Capture the cell that displays the provided text and extract its (x, y) central coordinate. 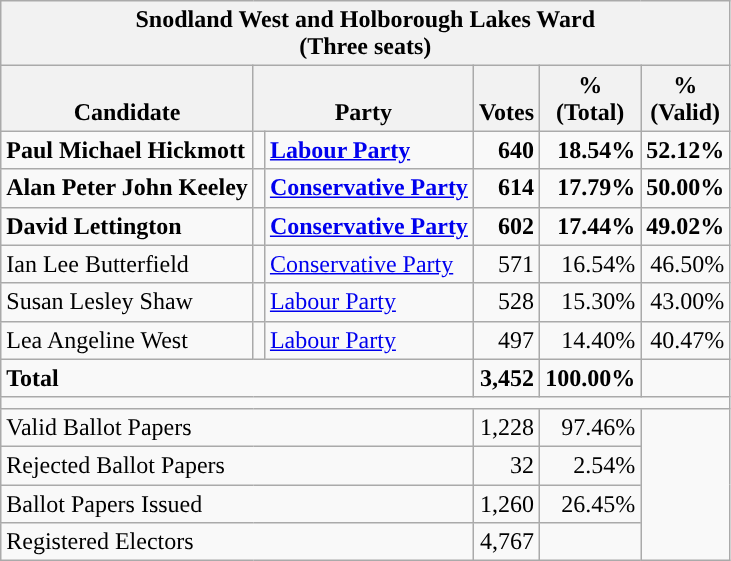
Ian Lee Butterfield (128, 264)
Snodland West and Holborough Lakes Ward(Three seats) (366, 34)
50.00% (686, 188)
97.46% (590, 427)
40.47% (686, 340)
32 (506, 465)
1,228 (506, 427)
16.54% (590, 264)
100.00% (590, 378)
Rejected Ballot Papers (238, 465)
49.02% (686, 226)
4,767 (506, 542)
497 (506, 340)
%(Valid) (686, 98)
Votes (506, 98)
43.00% (686, 302)
46.50% (686, 264)
17.79% (590, 188)
15.30% (590, 302)
18.54% (590, 150)
571 (506, 264)
528 (506, 302)
52.12% (686, 150)
David Lettington (128, 226)
17.44% (590, 226)
Ballot Papers Issued (238, 503)
614 (506, 188)
14.40% (590, 340)
Candidate (128, 98)
Valid Ballot Papers (238, 427)
Party (363, 98)
1,260 (506, 503)
26.45% (590, 503)
Lea Angeline West (128, 340)
Total (238, 378)
Paul Michael Hickmott (128, 150)
Alan Peter John Keeley (128, 188)
3,452 (506, 378)
Susan Lesley Shaw (128, 302)
Registered Electors (238, 542)
640 (506, 150)
602 (506, 226)
2.54% (590, 465)
%(Total) (590, 98)
